Capture the cell that displays the provided text and extract its (X, Y) central coordinate. 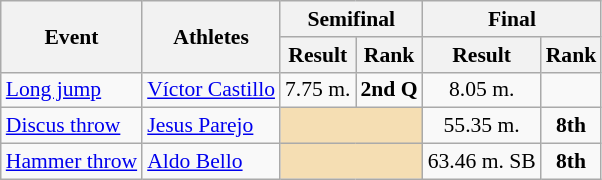
2nd Q (390, 90)
Long jump (72, 90)
Hammer throw (72, 162)
63.46 m. SB (482, 162)
Final (512, 19)
Athletes (211, 36)
Discus throw (72, 126)
55.35 m. (482, 126)
Víctor Castillo (211, 90)
7.75 m. (318, 90)
Semifinal (352, 19)
8.05 m. (482, 90)
Event (72, 36)
Jesus Parejo (211, 126)
Aldo Bello (211, 162)
